From the cell containing the given text, extract its center point as (x, y) coordinate. 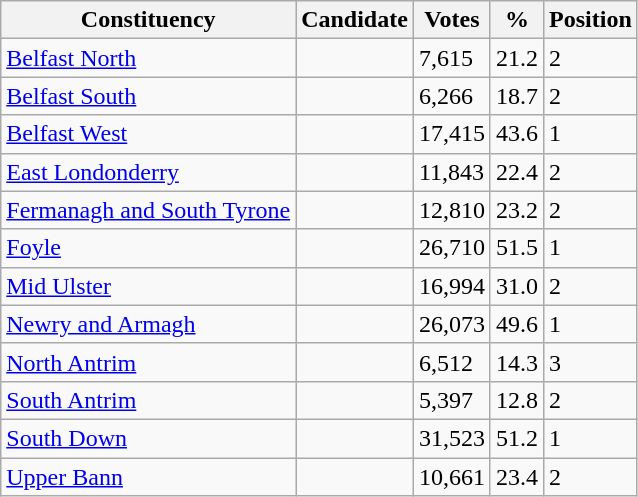
South Down (148, 438)
Belfast South (148, 96)
Constituency (148, 20)
26,710 (452, 248)
43.6 (516, 134)
6,266 (452, 96)
5,397 (452, 400)
21.2 (516, 58)
23.4 (516, 477)
31,523 (452, 438)
10,661 (452, 477)
Candidate (355, 20)
7,615 (452, 58)
11,843 (452, 172)
3 (591, 362)
Newry and Armagh (148, 324)
Belfast West (148, 134)
Votes (452, 20)
22.4 (516, 172)
49.6 (516, 324)
23.2 (516, 210)
26,073 (452, 324)
12,810 (452, 210)
18.7 (516, 96)
North Antrim (148, 362)
17,415 (452, 134)
51.5 (516, 248)
14.3 (516, 362)
Upper Bann (148, 477)
Fermanagh and South Tyrone (148, 210)
Mid Ulster (148, 286)
12.8 (516, 400)
31.0 (516, 286)
Position (591, 20)
% (516, 20)
51.2 (516, 438)
Foyle (148, 248)
Belfast North (148, 58)
6,512 (452, 362)
East Londonderry (148, 172)
16,994 (452, 286)
South Antrim (148, 400)
